Output the (x, y) coordinate of the center of the cell containing the given text.  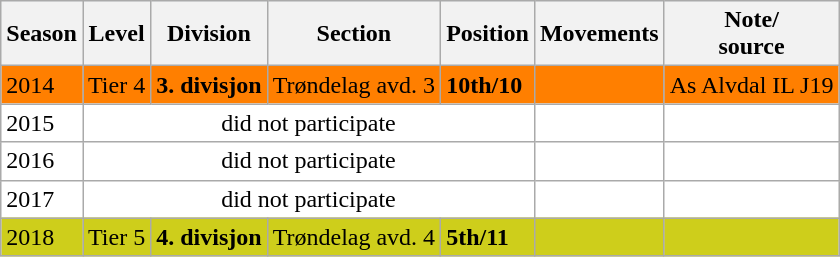
As Alvdal IL J19 (752, 85)
Tier 5 (116, 237)
2014 (42, 85)
5th/11 (488, 237)
2016 (42, 161)
Trøndelag avd. 4 (354, 237)
10th/10 (488, 85)
Season (42, 34)
2017 (42, 199)
Note/source (752, 34)
4. divisjon (209, 237)
Section (354, 34)
2018 (42, 237)
Movements (599, 34)
Level (116, 34)
3. divisjon (209, 85)
2015 (42, 123)
Division (209, 34)
Position (488, 34)
Tier 4 (116, 85)
Trøndelag avd. 3 (354, 85)
